Extract the (X, Y) coordinate from the center of the cell holding the provided text.  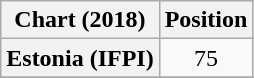
75 (206, 58)
Chart (2018) (80, 20)
Position (206, 20)
Estonia (IFPI) (80, 58)
